Extract the (X, Y) coordinate from the center of the cell holding the provided text.  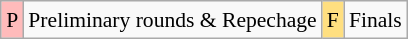
Preliminary rounds & Repechage (172, 20)
P (12, 20)
F (333, 20)
Finals (376, 20)
